Output the (X, Y) coordinate of the center of the cell containing the given text.  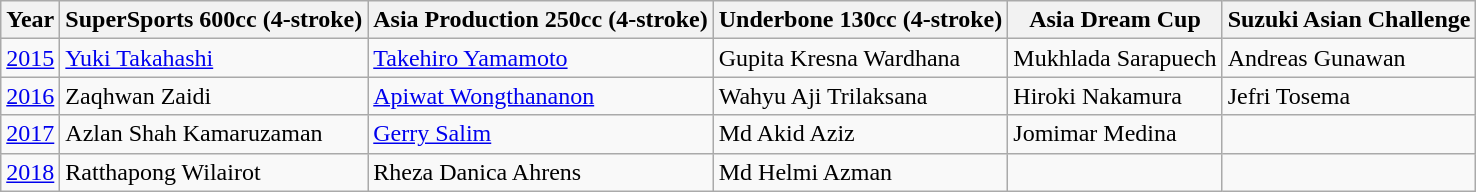
Azlan Shah Kamaruzaman (214, 134)
Gupita Kresna Wardhana (860, 58)
Apiwat Wongthananon (540, 96)
Takehiro Yamamoto (540, 58)
Asia Production 250cc (4-stroke) (540, 20)
Jomimar Medina (1115, 134)
2017 (30, 134)
Year (30, 20)
Jefri Tosema (1349, 96)
Andreas Gunawan (1349, 58)
2015 (30, 58)
Md Helmi Azman (860, 172)
Rheza Danica Ahrens (540, 172)
Zaqhwan Zaidi (214, 96)
Yuki Takahashi (214, 58)
2018 (30, 172)
Mukhlada Sarapuech (1115, 58)
Hiroki Nakamura (1115, 96)
Suzuki Asian Challenge (1349, 20)
Wahyu Aji Trilaksana (860, 96)
Gerry Salim (540, 134)
2016 (30, 96)
SuperSports 600cc (4-stroke) (214, 20)
Underbone 130cc (4-stroke) (860, 20)
Asia Dream Cup (1115, 20)
Md Akid Aziz (860, 134)
Ratthapong Wilairot (214, 172)
